Output the (x, y) coordinate of the center of the cell containing the given text.  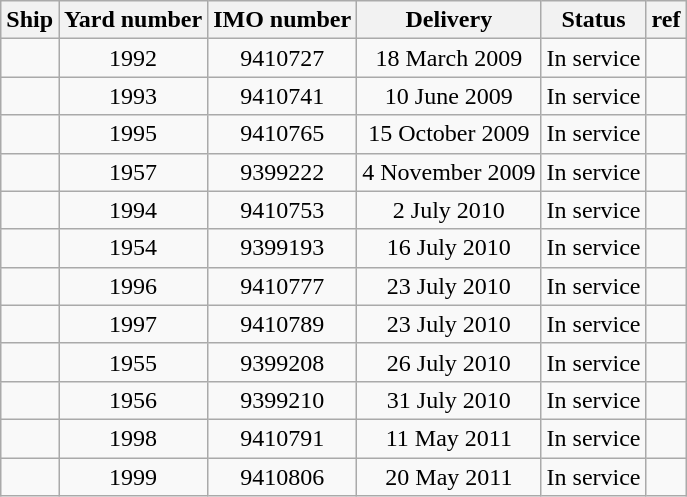
9410791 (282, 438)
15 October 2009 (449, 134)
18 March 2009 (449, 58)
1993 (134, 96)
26 July 2010 (449, 362)
1999 (134, 477)
1995 (134, 134)
ref (666, 20)
9399222 (282, 172)
Status (594, 20)
31 July 2010 (449, 400)
16 July 2010 (449, 248)
Delivery (449, 20)
1954 (134, 248)
9410777 (282, 286)
1994 (134, 210)
1955 (134, 362)
9399193 (282, 248)
10 June 2009 (449, 96)
IMO number (282, 20)
1996 (134, 286)
9410741 (282, 96)
Yard number (134, 20)
9410789 (282, 324)
1997 (134, 324)
Ship (30, 20)
9410727 (282, 58)
1998 (134, 438)
11 May 2011 (449, 438)
9410753 (282, 210)
2 July 2010 (449, 210)
20 May 2011 (449, 477)
9410806 (282, 477)
9399208 (282, 362)
1992 (134, 58)
9399210 (282, 400)
1956 (134, 400)
9410765 (282, 134)
1957 (134, 172)
4 November 2009 (449, 172)
